Return the (X, Y) coordinate for the center point of the cell that contains the specified text.  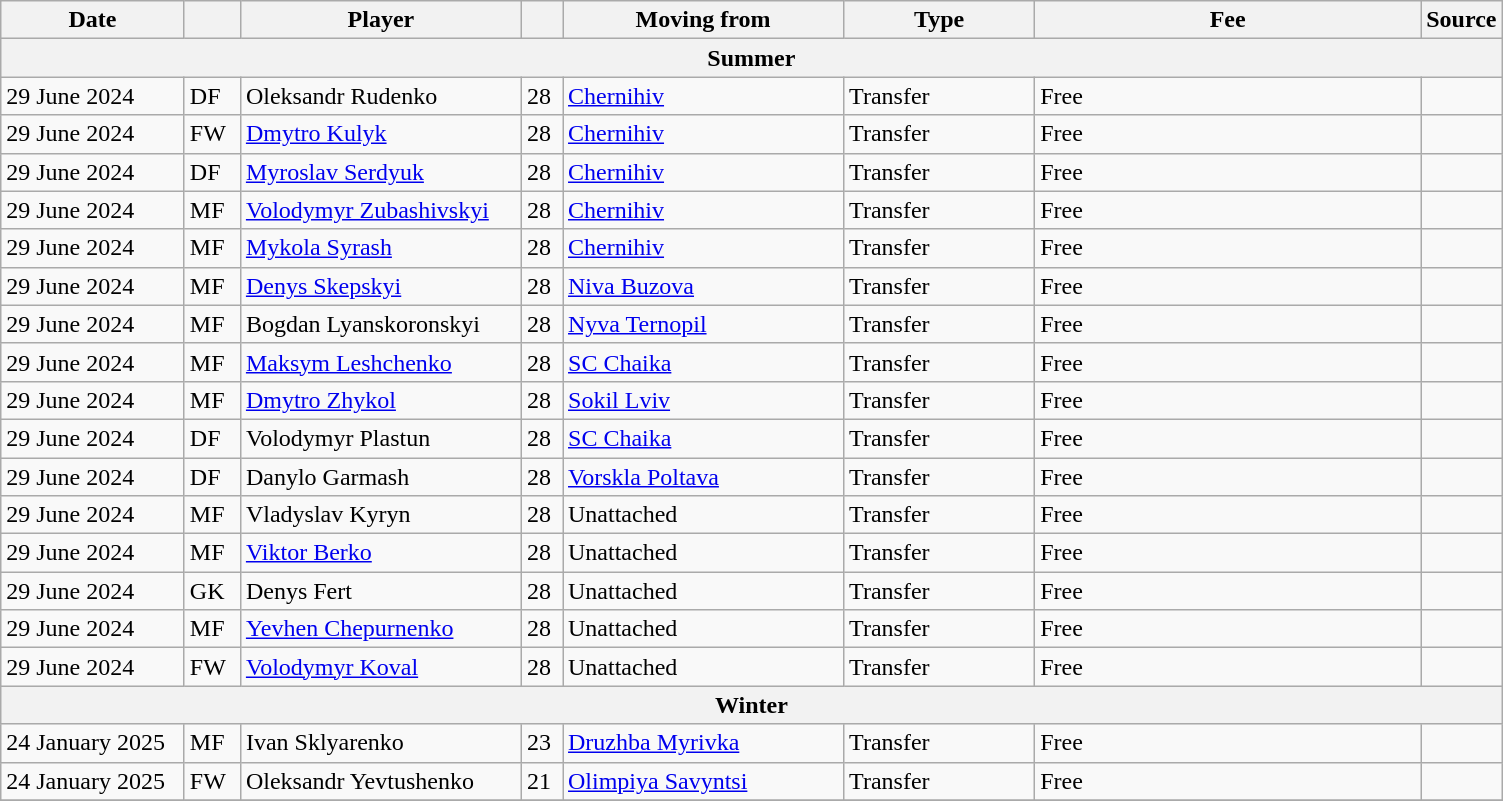
Ivan Sklyarenko (380, 743)
Danylo Garmash (380, 477)
Denys Fert (380, 591)
Oleksandr Rudenko (380, 96)
Mykola Syrash (380, 248)
Fee (1228, 20)
Viktor Berko (380, 553)
Winter (752, 705)
Source (1462, 20)
Vorskla Poltava (702, 477)
Date (93, 20)
Player (380, 20)
21 (542, 781)
Denys Skepskyi (380, 286)
Summer (752, 58)
Dmytro Kulyk (380, 134)
Nyva Ternopil (702, 324)
GK (212, 591)
Sokil Lviv (702, 400)
Type (940, 20)
Druzhba Myrivka (702, 743)
Oleksandr Yevtushenko (380, 781)
Moving from (702, 20)
23 (542, 743)
Maksym Leshchenko (380, 362)
Bogdan Lyanskoronskyi (380, 324)
Myroslav Serdyuk (380, 172)
Yevhen Chepurnenko (380, 629)
Niva Buzova (702, 286)
Volodymyr Koval (380, 667)
Dmytro Zhykol (380, 400)
Olimpiya Savyntsi (702, 781)
Volodymyr Zubashivskyi (380, 210)
Vladyslav Kyryn (380, 515)
Volodymyr Plastun (380, 438)
